For the text-containing cell, return its midpoint in (X, Y) coordinate format. 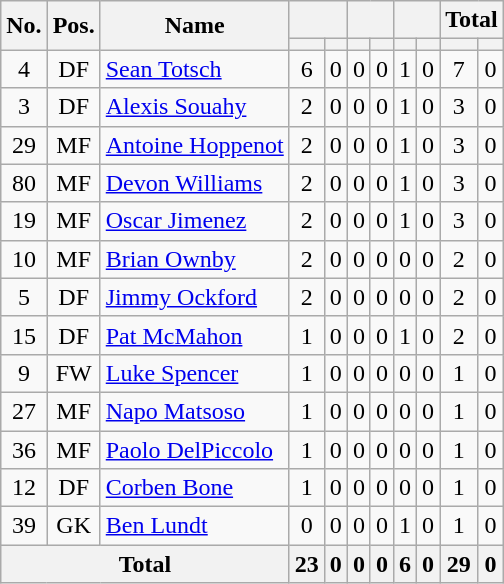
Sean Totsch (194, 69)
10 (24, 259)
Devon Williams (194, 183)
Corben Bone (194, 488)
Paolo DelPiccolo (194, 449)
12 (24, 488)
27 (24, 411)
Napo Matsoso (194, 411)
FW (74, 373)
No. (24, 26)
Ben Lundt (194, 526)
80 (24, 183)
Jimmy Ockford (194, 297)
Alexis Souahy (194, 107)
Pos. (74, 26)
15 (24, 335)
19 (24, 221)
9 (24, 373)
4 (24, 69)
36 (24, 449)
5 (24, 297)
39 (24, 526)
Oscar Jimenez (194, 221)
GK (74, 526)
Pat McMahon (194, 335)
Name (194, 26)
7 (459, 69)
Antoine Hoppenot (194, 145)
Luke Spencer (194, 373)
23 (306, 564)
Brian Ownby (194, 259)
